Output the [x, y] coordinate of the center of the cell containing the given text.  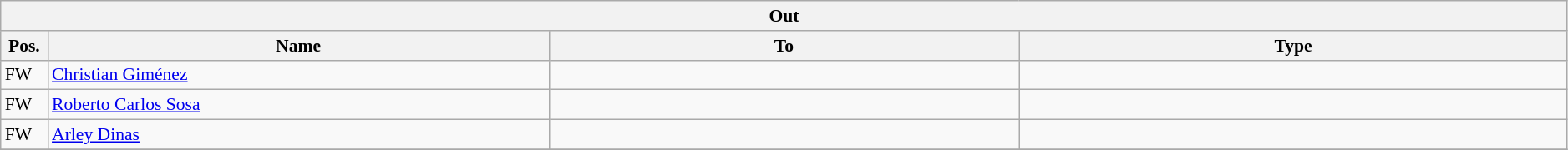
Out [784, 16]
Name [298, 46]
Pos. [24, 46]
Type [1293, 46]
To [784, 46]
Arley Dinas [298, 135]
Christian Giménez [298, 75]
Roberto Carlos Sosa [298, 105]
